Return the (X, Y) coordinate for the center point of the cell that contains the specified text.  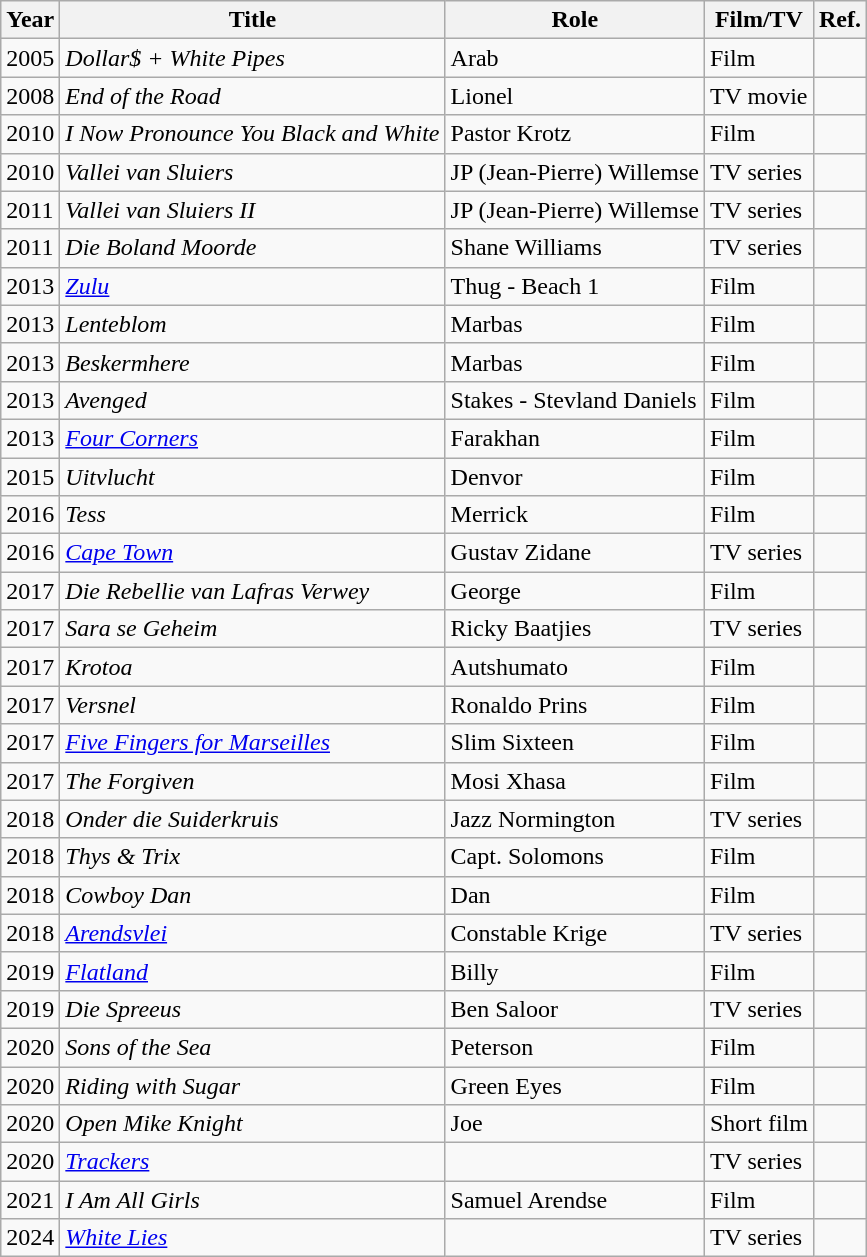
2024 (30, 1238)
Short film (758, 1124)
Uitvlucht (252, 477)
Die Boland Moorde (252, 248)
Ref. (840, 20)
Die Rebellie van Lafras Verwey (252, 591)
Cowboy Dan (252, 895)
Ricky Baatjies (574, 629)
Riding with Sugar (252, 1085)
Thys & Trix (252, 857)
Gustav Zidane (574, 553)
Lionel (574, 96)
The Forgiven (252, 781)
Jazz Normington (574, 819)
End of the Road (252, 96)
Merrick (574, 515)
Flatland (252, 971)
Beskermhere (252, 362)
Constable Krige (574, 933)
Sara se Geheim (252, 629)
Slim Sixteen (574, 743)
Peterson (574, 1047)
Dollar$ + White Pipes (252, 58)
Denvor (574, 477)
Joe (574, 1124)
2005 (30, 58)
Film/TV (758, 20)
Four Corners (252, 438)
Five Fingers for Marseilles (252, 743)
Tess (252, 515)
2008 (30, 96)
Open Mike Knight (252, 1124)
I Am All Girls (252, 1200)
Pastor Krotz (574, 134)
Capt. Solomons (574, 857)
Vallei van Sluiers (252, 172)
Farakhan (574, 438)
Autshumato (574, 667)
Samuel Arendse (574, 1200)
2015 (30, 477)
Onder die Suiderkruis (252, 819)
Versnel (252, 705)
George (574, 591)
Billy (574, 971)
TV movie (758, 96)
Vallei van Sluiers II (252, 210)
Stakes - Stevland Daniels (574, 400)
Year (30, 20)
Mosi Xhasa (574, 781)
Ben Saloor (574, 1009)
Krotoa (252, 667)
Arendsvlei (252, 933)
Green Eyes (574, 1085)
White Lies (252, 1238)
Title (252, 20)
Avenged (252, 400)
Lenteblom (252, 324)
Ronaldo Prins (574, 705)
Sons of the Sea (252, 1047)
Cape Town (252, 553)
Shane Williams (574, 248)
Die Spreeus (252, 1009)
2021 (30, 1200)
I Now Pronounce You Black and White (252, 134)
Zulu (252, 286)
Dan (574, 895)
Trackers (252, 1162)
Role (574, 20)
Arab (574, 58)
Thug - Beach 1 (574, 286)
